Return (X, Y) of the center of cell containing provided text 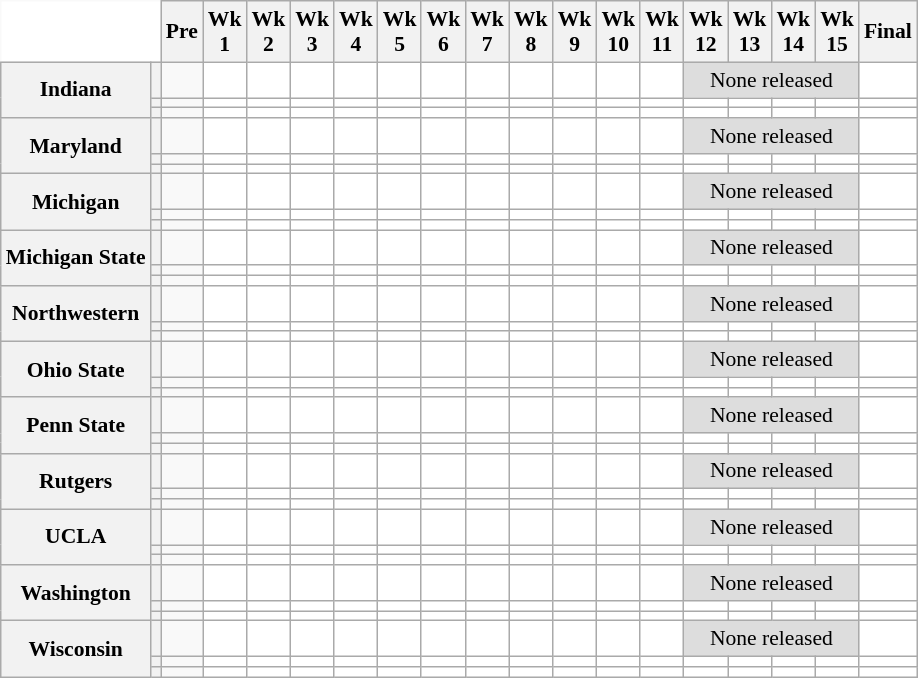
Wk13 (750, 32)
Ohio State (76, 370)
Wk9 (575, 32)
Pre (182, 32)
Michigan State (76, 258)
Indiana (76, 90)
Wk12 (706, 32)
Washington (76, 593)
Wk10 (618, 32)
Final (888, 32)
Wk4 (356, 32)
Northwestern (76, 314)
Wk5 (400, 32)
Wk 1 (225, 32)
Wk7 (487, 32)
Wk6 (443, 32)
Wk11 (662, 32)
Michigan (76, 202)
Wk14 (793, 32)
Penn State (76, 426)
Rutgers (76, 481)
Wk2 (269, 32)
Maryland (76, 146)
Wk3 (312, 32)
Wk8 (531, 32)
UCLA (76, 537)
Wisconsin (76, 649)
Wk15 (837, 32)
